Identify which cell holds the provided text, then report its (x, y) central coordinate. 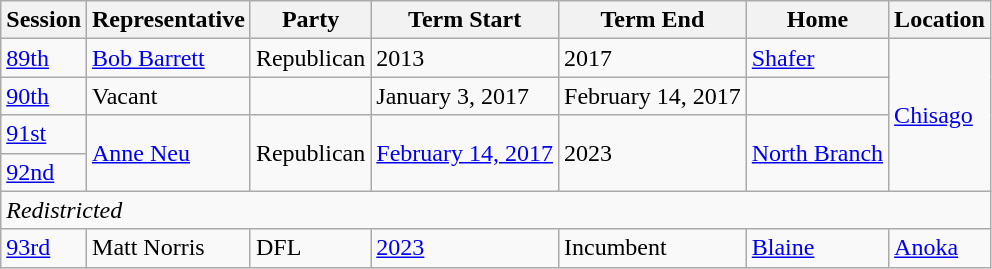
Term End (653, 20)
Party (310, 20)
Chisago (940, 115)
North Branch (817, 153)
2017 (653, 58)
Matt Norris (169, 248)
89th (44, 58)
Blaine (817, 248)
DFL (310, 248)
Bob Barrett (169, 58)
Redistricted (496, 210)
Session (44, 20)
Location (940, 20)
91st (44, 134)
Home (817, 20)
Vacant (169, 96)
Anoka (940, 248)
Anne Neu (169, 153)
92nd (44, 172)
90th (44, 96)
Incumbent (653, 248)
Representative (169, 20)
January 3, 2017 (465, 96)
93rd (44, 248)
Term Start (465, 20)
2013 (465, 58)
Shafer (817, 58)
